Pinpoint the cell where the given text exists, returning its (x, y) midpoint coordinate. 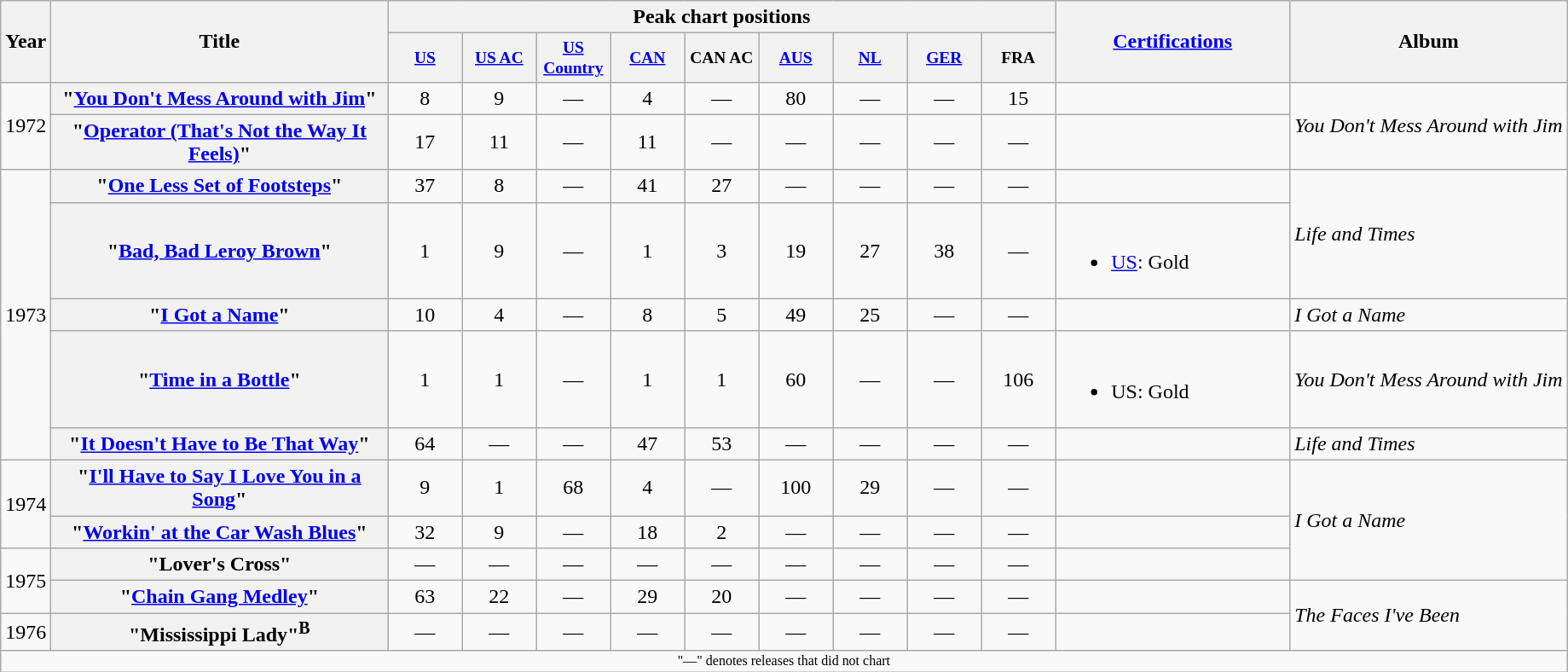
"One Less Set of Footsteps" (220, 186)
NL (870, 58)
US Country (573, 58)
"I'll Have to Say I Love You in a Song" (220, 488)
53 (721, 443)
1975 (26, 581)
68 (573, 488)
"Operator (That's Not the Way It Feels)" (220, 142)
37 (425, 186)
"It Doesn't Have to Be That Way" (220, 443)
"Workin' at the Car Wash Blues" (220, 532)
"Mississippi Lady"B (220, 633)
The Faces I've Been (1429, 616)
US (425, 58)
64 (425, 443)
2 (721, 532)
GER (945, 58)
"You Don't Mess Around with Jim" (220, 98)
CAN AC (721, 58)
"Lover's Cross" (220, 565)
32 (425, 532)
60 (796, 379)
22 (500, 597)
106 (1018, 379)
US AC (500, 58)
15 (1018, 98)
20 (721, 597)
63 (425, 597)
Certifications (1173, 41)
19 (796, 251)
47 (648, 443)
41 (648, 186)
3 (721, 251)
Title (220, 41)
38 (945, 251)
Peak chart positions (721, 17)
17 (425, 142)
18 (648, 532)
Album (1429, 41)
1976 (26, 633)
CAN (648, 58)
"I Got a Name" (220, 315)
10 (425, 315)
5 (721, 315)
80 (796, 98)
"Bad, Bad Leroy Brown" (220, 251)
1974 (26, 503)
1973 (26, 315)
"Time in a Bottle" (220, 379)
"—" denotes releases that did not chart (784, 661)
100 (796, 488)
Year (26, 41)
1972 (26, 126)
AUS (796, 58)
FRA (1018, 58)
25 (870, 315)
"Chain Gang Medley" (220, 597)
49 (796, 315)
